Output the (x, y) coordinate of the center of the cell containing the given text.  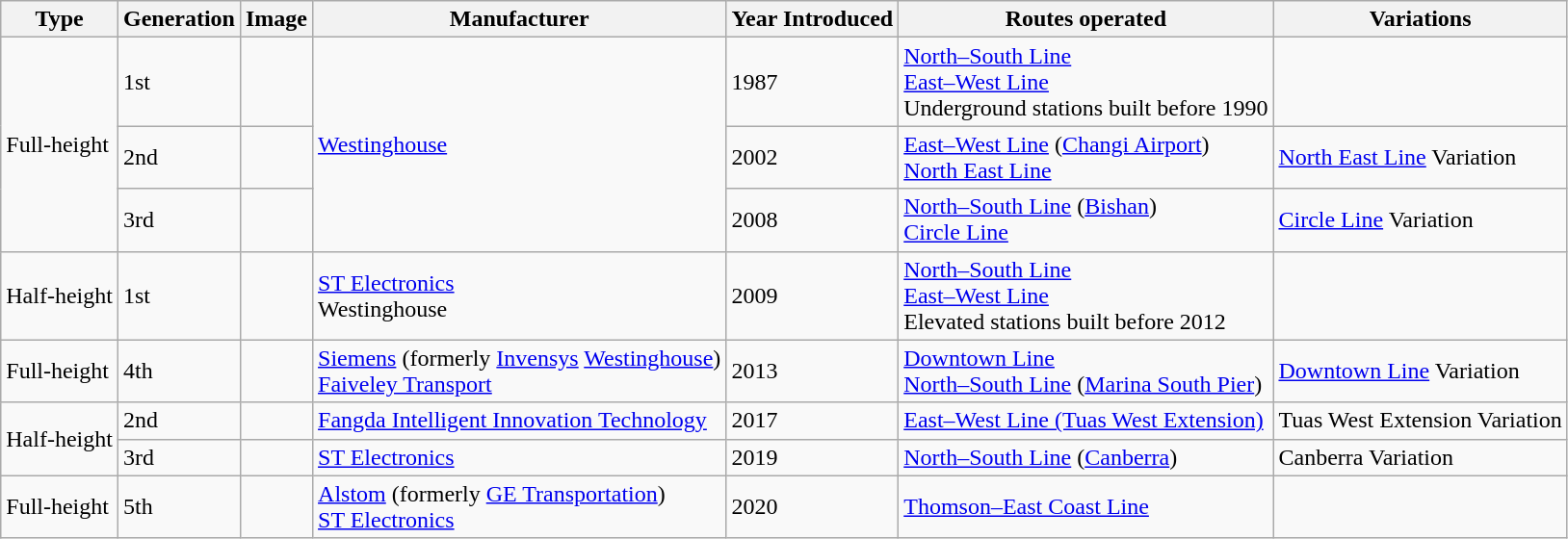
4th (179, 372)
Thomson–East Coast Line (1086, 506)
Tuas West Extension Variation (1420, 421)
North–South Line (Bishan)Circle Line (1086, 219)
Siemens (formerly Invensys Westinghouse)Faiveley Transport (520, 372)
2017 (813, 421)
Routes operated (1086, 19)
Downtown Line Variation (1420, 372)
East–West Line (Changi Airport)North East Line (1086, 158)
2013 (813, 372)
Variations (1420, 19)
Image (275, 19)
ST Electronics (520, 457)
Type (60, 19)
North–South Line (Canberra) (1086, 457)
2009 (813, 295)
North–South LineEast–West LineElevated stations built before 2012 (1086, 295)
2020 (813, 506)
North–South LineEast–West LineUnderground stations built before 1990 (1086, 82)
Generation (179, 19)
Canberra Variation (1420, 457)
Downtown LineNorth–South Line (Marina South Pier) (1086, 372)
2008 (813, 219)
2019 (813, 457)
Year Introduced (813, 19)
North East Line Variation (1420, 158)
ST ElectronicsWestinghouse (520, 295)
East–West Line (Tuas West Extension) (1086, 421)
2002 (813, 158)
Westinghouse (520, 144)
Circle Line Variation (1420, 219)
5th (179, 506)
Manufacturer (520, 19)
1987 (813, 82)
Alstom (formerly GE Transportation)ST Electronics (520, 506)
Fangda Intelligent Innovation Technology (520, 421)
